Capture the cell that displays the provided text and extract its [x, y] central coordinate. 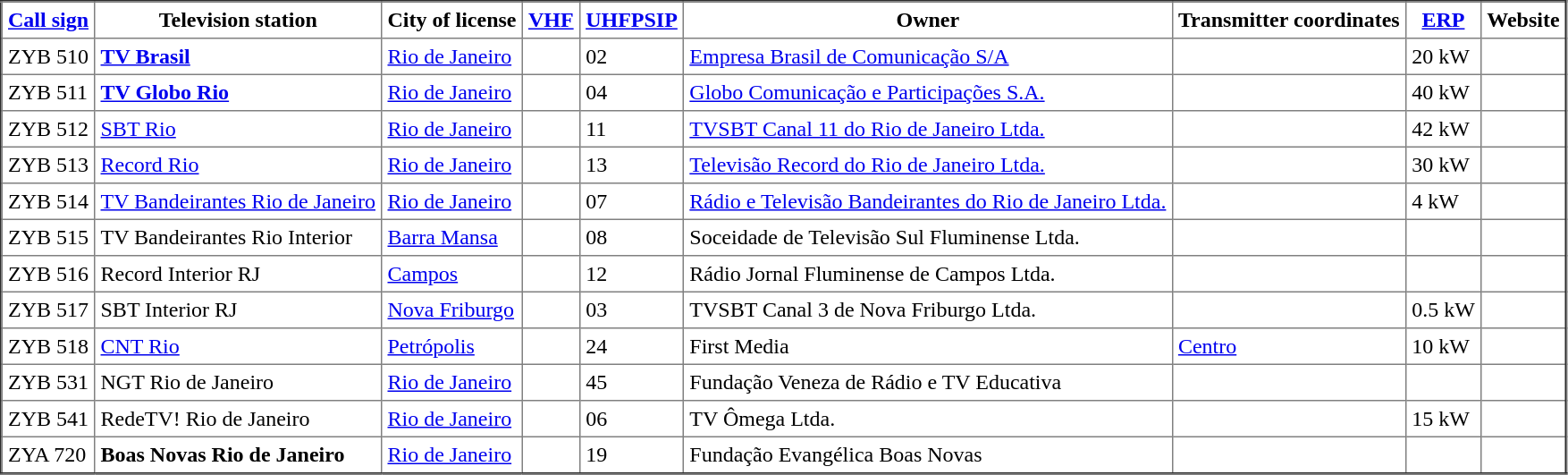
Barra Mansa [452, 237]
Record Rio [238, 165]
Centro [1289, 346]
ZYB 541 [48, 419]
Empresa Brasil de Comunicação S/A [928, 56]
06 [631, 419]
SBT Rio [238, 129]
02 [631, 56]
ZYA 720 [48, 454]
42 kW [1443, 129]
24 [631, 346]
ZYB 514 [48, 201]
TV Brasil [238, 56]
CNT Rio [238, 346]
TV Bandeirantes Rio de Janeiro [238, 201]
Petrópolis [452, 346]
Fundação Veneza de Rádio e TV Educativa [928, 382]
Fundação Evangélica Boas Novas [928, 454]
ZYB 518 [48, 346]
Nova Friburgo [452, 310]
Campos [452, 274]
30 kW [1443, 165]
Television station [238, 20]
Rádio Jornal Fluminense de Campos Ltda. [928, 274]
ZYB 513 [48, 165]
4 kW [1443, 201]
12 [631, 274]
Globo Comunicação e Participações S.A. [928, 92]
Record Interior RJ [238, 274]
VHF [551, 20]
ZYB 515 [48, 237]
TVSBT Canal 3 de Nova Friburgo Ltda. [928, 310]
ZYB 510 [48, 56]
Soceidade de Televisão Sul Fluminense Ltda. [928, 237]
13 [631, 165]
TV Bandeirantes Rio Interior [238, 237]
First Media [928, 346]
RedeTV! Rio de Janeiro [238, 419]
UHFPSIP [631, 20]
TV Ômega Ltda. [928, 419]
04 [631, 92]
Website [1524, 20]
19 [631, 454]
0.5 kW [1443, 310]
TVSBT Canal 11 do Rio de Janeiro Ltda. [928, 129]
ZYB 511 [48, 92]
Call sign [48, 20]
ZYB 517 [48, 310]
07 [631, 201]
TV Globo Rio [238, 92]
Transmitter coordinates [1289, 20]
11 [631, 129]
NGT Rio de Janeiro [238, 382]
City of license [452, 20]
Boas Novas Rio de Janeiro [238, 454]
ZYB 512 [48, 129]
03 [631, 310]
ERP [1443, 20]
SBT Interior RJ [238, 310]
Rádio e Televisão Bandeirantes do Rio de Janeiro Ltda. [928, 201]
Owner [928, 20]
08 [631, 237]
ZYB 531 [48, 382]
45 [631, 382]
15 kW [1443, 419]
ZYB 516 [48, 274]
20 kW [1443, 56]
Televisão Record do Rio de Janeiro Ltda. [928, 165]
10 kW [1443, 346]
40 kW [1443, 92]
